Provide the (X, Y) coordinate of the cell's center where the given text is located.  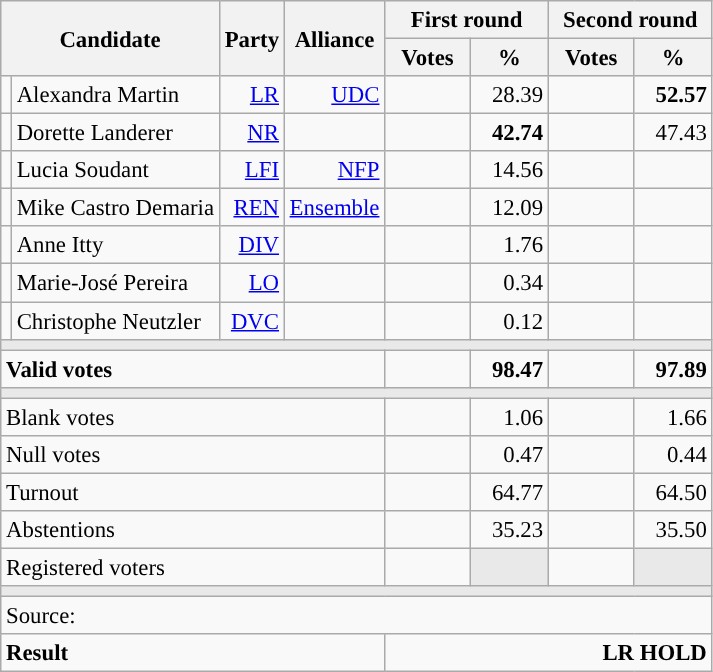
Abstentions (193, 530)
LO (252, 283)
First round (467, 20)
1.76 (509, 245)
Second round (630, 20)
DIV (252, 245)
Valid votes (193, 369)
1.06 (509, 417)
Candidate (110, 38)
28.39 (509, 95)
98.47 (509, 369)
Registered voters (193, 567)
42.74 (509, 133)
LFI (252, 170)
Null votes (193, 455)
47.43 (673, 133)
Alexandra Martin (115, 95)
0.47 (509, 455)
Christophe Neutzler (115, 321)
52.57 (673, 95)
0.44 (673, 455)
Dorette Landerer (115, 133)
Alliance (334, 38)
64.77 (509, 492)
14.56 (509, 170)
REN (252, 208)
Blank votes (193, 417)
1.66 (673, 417)
0.12 (509, 321)
LR (252, 95)
NFP (334, 170)
Marie-José Pereira (115, 283)
Anne Itty (115, 245)
Source: (356, 616)
35.50 (673, 530)
64.50 (673, 492)
0.34 (509, 283)
97.89 (673, 369)
35.23 (509, 530)
Ensemble (334, 208)
DVC (252, 321)
LR HOLD (548, 653)
NR (252, 133)
UDC (334, 95)
Result (193, 653)
12.09 (509, 208)
Party (252, 38)
Mike Castro Demaria (115, 208)
Lucia Soudant (115, 170)
Turnout (193, 492)
